Return [x, y] of the center of cell containing provided text 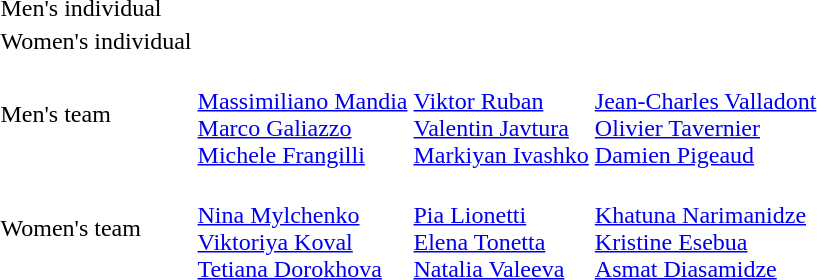
Viktor RubanValentin JavturaMarkiyan Ivashko [501, 114]
Massimiliano MandiaMarco GaliazzoMichele Frangilli [302, 114]
